Capture the cell that displays the provided text and extract its (x, y) central coordinate. 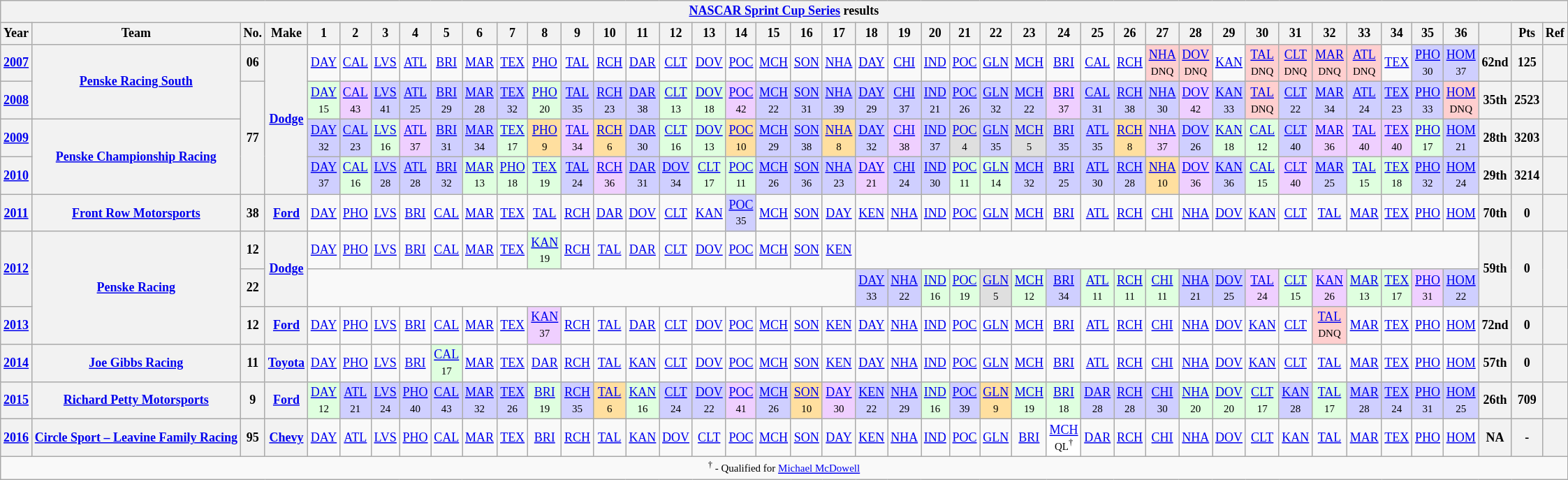
TEX32 (513, 101)
GLN14 (996, 175)
PHO32 (1428, 175)
CLT22 (1296, 101)
ATL25 (415, 101)
13 (709, 34)
MCH5 (1030, 138)
PHO17 (1428, 138)
Make (286, 34)
GLN9 (996, 400)
2012 (17, 268)
SON31 (806, 101)
POC35 (741, 213)
DAR31 (643, 175)
CHI11 (1162, 288)
KAN18 (1229, 138)
DAY29 (872, 101)
MAR25 (1330, 175)
57th (1495, 363)
POC4 (965, 138)
26 (1130, 34)
31 (1296, 34)
TAL6 (609, 400)
TAL34 (578, 138)
28 (1196, 34)
DOV34 (676, 175)
Chevy (286, 438)
MCH32 (1030, 175)
CAL12 (1262, 138)
DOV13 (709, 138)
NHA37 (1162, 138)
5 (447, 34)
TEX18 (1397, 175)
CLT13 (676, 101)
32 (1330, 34)
29th (1495, 175)
TAL17 (1330, 400)
36 (1461, 34)
16 (806, 34)
Circle Sport – Leavine Family Racing (135, 438)
† - Qualified for Michael McDowell (784, 468)
ATLDNQ (1364, 63)
CLT24 (676, 400)
Pts (1527, 34)
06 (253, 63)
DAR38 (643, 101)
DOV42 (1196, 101)
TAL15 (1364, 175)
DOV22 (709, 400)
2015 (17, 400)
CLT16 (676, 138)
POC26 (965, 101)
POC42 (741, 101)
10 (609, 34)
7 (513, 34)
ATL35 (1098, 138)
Joe Gibbs Racing (135, 363)
CHI38 (904, 138)
SON36 (806, 175)
1 (323, 34)
DOV18 (709, 101)
CHI24 (904, 175)
Ref (1555, 34)
MCHQL† (1064, 438)
TEX24 (1397, 400)
DOV36 (1196, 175)
33 (1364, 34)
DAR30 (643, 138)
MCH19 (1030, 400)
DAY21 (872, 175)
LVS24 (386, 400)
POC10 (741, 138)
NHA8 (839, 138)
IND21 (935, 101)
21 (965, 34)
23 (1030, 34)
ATL30 (1098, 175)
HOM25 (1461, 400)
RCH8 (1130, 138)
CLTDNQ (1296, 63)
DAY37 (323, 175)
2016 (17, 438)
HOM37 (1461, 63)
70th (1495, 213)
DOV26 (1196, 138)
TAL40 (1364, 138)
GLN32 (996, 101)
NHADNQ (1162, 63)
IND37 (935, 138)
TEX23 (1397, 101)
KAN19 (545, 250)
CAL15 (1262, 175)
MCH12 (1030, 288)
HOM21 (1461, 138)
CAL23 (355, 138)
34 (1397, 34)
19 (904, 34)
DAY12 (323, 400)
17 (839, 34)
2009 (17, 138)
NHA20 (1196, 400)
KAN37 (545, 326)
ATL21 (355, 400)
CHI37 (904, 101)
NHA10 (1162, 175)
30 (1262, 34)
DOVDNQ (1196, 63)
2011 (17, 213)
NHA29 (904, 400)
2008 (17, 101)
RCH36 (609, 175)
Front Row Motorsports (135, 213)
2013 (17, 326)
27 (1162, 34)
ATL37 (415, 138)
LVS41 (386, 101)
Penske Racing South (135, 81)
RCH38 (1130, 101)
DAY33 (872, 288)
2010 (17, 175)
ATL11 (1098, 288)
35 (1428, 34)
Year (17, 34)
SON10 (806, 400)
MAR36 (1330, 138)
24 (1064, 34)
NHA39 (839, 101)
MARDNQ (1330, 63)
PHO18 (513, 175)
TEX26 (513, 400)
BRI37 (1064, 101)
IND30 (935, 175)
POC19 (965, 288)
3214 (1527, 175)
KAN33 (1229, 101)
HOM22 (1461, 288)
2 (355, 34)
BRI31 (447, 138)
PHO20 (545, 101)
BRI18 (1064, 400)
BRI32 (447, 175)
NHA21 (1196, 288)
CHI30 (1162, 400)
28th (1495, 138)
PHO40 (415, 400)
NASCAR Sprint Cup Series results (784, 11)
Team (135, 34)
Penske Racing (135, 288)
TEX19 (545, 175)
KEN22 (872, 400)
ATL24 (1364, 101)
NA (1495, 438)
DAR28 (1098, 400)
RCH6 (609, 138)
POC41 (741, 400)
15 (774, 34)
BRI35 (1064, 138)
2523 (1527, 101)
RCH11 (1130, 288)
14 (741, 34)
NHA30 (1162, 101)
35th (1495, 101)
72nd (1495, 326)
HOMDNQ (1461, 101)
CAL16 (355, 175)
DOV25 (1229, 288)
CAL31 (1098, 101)
Richard Petty Motorsports (135, 400)
CLT15 (1296, 288)
8 (545, 34)
No. (253, 34)
38 (253, 213)
20 (935, 34)
RCH35 (578, 400)
25 (1098, 34)
125 (1527, 63)
PHO30 (1428, 63)
LVS28 (386, 175)
DOV20 (1229, 400)
HOM24 (1461, 175)
4 (415, 34)
KAN36 (1229, 175)
- (1527, 438)
CAL17 (447, 363)
DAY30 (839, 400)
29 (1229, 34)
KAN28 (1296, 400)
77 (253, 138)
DAY15 (323, 101)
KAN16 (643, 400)
BRI29 (447, 101)
SON38 (806, 138)
ATL28 (415, 175)
2007 (17, 63)
BRI25 (1064, 175)
KAN26 (1330, 288)
NHA23 (839, 175)
95 (253, 438)
709 (1527, 400)
PHO9 (545, 138)
BRI19 (545, 400)
6 (480, 34)
GLN5 (996, 288)
GLN35 (996, 138)
TEX40 (1397, 138)
LVS16 (386, 138)
POC39 (965, 400)
26th (1495, 400)
62nd (1495, 63)
NHA22 (904, 288)
Penske Championship Racing (135, 157)
2014 (17, 363)
3 (386, 34)
MAR32 (480, 400)
BRI34 (1064, 288)
PHO33 (1428, 101)
TAL35 (578, 101)
59th (1495, 268)
3203 (1527, 138)
18 (872, 34)
MCH29 (774, 138)
Toyota (286, 363)
RCH23 (609, 101)
